Scan for the cell matching the given text and deliver its [X, Y] coordinate at center. 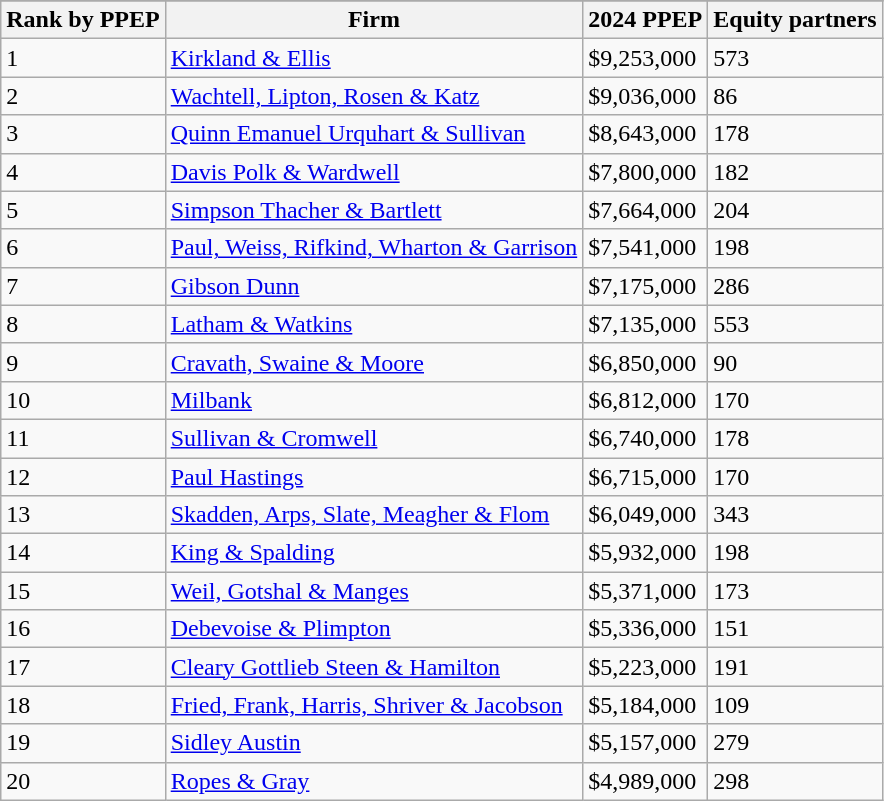
Milbank [374, 400]
18 [83, 705]
298 [795, 781]
Latham & Watkins [374, 324]
$4,989,000 [646, 781]
286 [795, 286]
Weil, Gotshal & Manges [374, 591]
$5,932,000 [646, 553]
553 [795, 324]
Sullivan & Cromwell [374, 438]
Paul Hastings [374, 477]
$6,850,000 [646, 362]
Ropes & Gray [374, 781]
86 [795, 96]
7 [83, 286]
Rank by PPEP [83, 20]
$7,175,000 [646, 286]
$5,157,000 [646, 743]
Paul, Weiss, Rifkind, Wharton & Garrison [374, 248]
Quinn Emanuel Urquhart & Sullivan [374, 134]
$9,253,000 [646, 58]
Gibson Dunn [374, 286]
9 [83, 362]
2024 PPEP [646, 20]
11 [83, 438]
$6,715,000 [646, 477]
90 [795, 362]
Fried, Frank, Harris, Shriver & Jacobson [374, 705]
173 [795, 591]
12 [83, 477]
204 [795, 210]
$5,336,000 [646, 629]
$5,223,000 [646, 667]
$5,184,000 [646, 705]
$9,036,000 [646, 96]
$6,812,000 [646, 400]
17 [83, 667]
2 [83, 96]
5 [83, 210]
Davis Polk & Wardwell [374, 172]
$8,643,000 [646, 134]
Sidley Austin [374, 743]
3 [83, 134]
$7,541,000 [646, 248]
182 [795, 172]
8 [83, 324]
151 [795, 629]
15 [83, 591]
Firm [374, 20]
13 [83, 515]
Cravath, Swaine & Moore [374, 362]
$6,740,000 [646, 438]
109 [795, 705]
Equity partners [795, 20]
Cleary Gottlieb Steen & Hamilton [374, 667]
$7,135,000 [646, 324]
343 [795, 515]
573 [795, 58]
10 [83, 400]
Skadden, Arps, Slate, Meagher & Flom [374, 515]
16 [83, 629]
19 [83, 743]
279 [795, 743]
King & Spalding [374, 553]
191 [795, 667]
Wachtell, Lipton, Rosen & Katz [374, 96]
4 [83, 172]
1 [83, 58]
14 [83, 553]
Simpson Thacher & Bartlett [374, 210]
6 [83, 248]
Kirkland & Ellis [374, 58]
$6,049,000 [646, 515]
$5,371,000 [646, 591]
20 [83, 781]
$7,800,000 [646, 172]
Debevoise & Plimpton [374, 629]
$7,664,000 [646, 210]
